From the cell containing the given text, extract its center point as (x, y) coordinate. 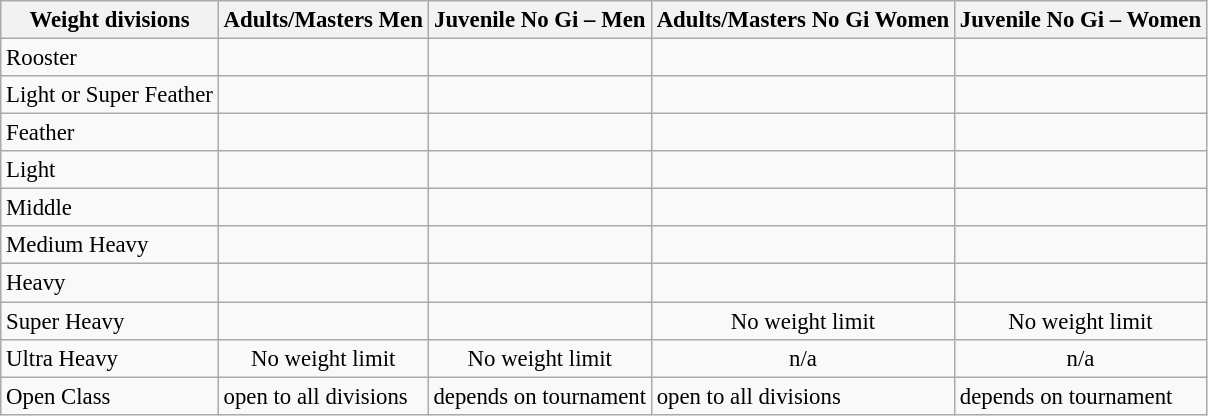
Juvenile No Gi – Women (1081, 20)
Super Heavy (110, 321)
Middle (110, 208)
Juvenile No Gi – Men (540, 20)
Open Class (110, 396)
Medium Heavy (110, 245)
Weight divisions (110, 20)
Rooster (110, 58)
Light (110, 170)
Light or Super Feather (110, 95)
Adults/Masters Men (323, 20)
Ultra Heavy (110, 358)
Adults/Masters No Gi Women (802, 20)
Heavy (110, 283)
Feather (110, 133)
